Locate the cell with the specified text and output its (x, y) center coordinate. 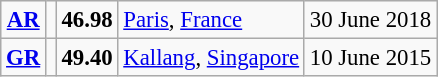
Paris, France (211, 20)
30 June 2018 (370, 20)
10 June 2015 (370, 58)
AR (24, 20)
49.40 (87, 58)
GR (24, 58)
Kallang, Singapore (211, 58)
46.98 (87, 20)
